Capture the cell that displays the provided text and extract its (X, Y) central coordinate. 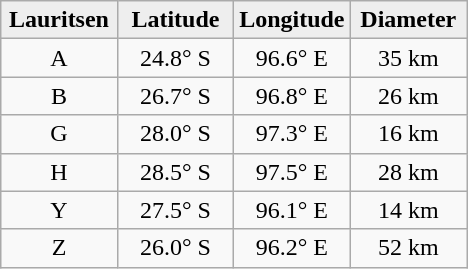
26 km (408, 96)
24.8° S (175, 58)
96.8° E (292, 96)
96.2° E (292, 248)
97.3° E (292, 134)
Diameter (408, 20)
26.7° S (175, 96)
96.6° E (292, 58)
G (59, 134)
27.5° S (175, 210)
26.0° S (175, 248)
H (59, 172)
35 km (408, 58)
14 km (408, 210)
Z (59, 248)
96.1° E (292, 210)
Latitude (175, 20)
Lauritsen (59, 20)
28.5° S (175, 172)
Longitude (292, 20)
B (59, 96)
16 km (408, 134)
A (59, 58)
28.0° S (175, 134)
28 km (408, 172)
Y (59, 210)
52 km (408, 248)
97.5° E (292, 172)
